Determine the [x, y] coordinate at the center of the cell enclosing the given text.  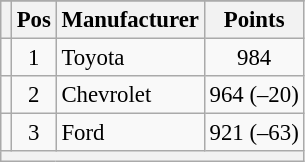
984 [254, 58]
Chevrolet [130, 95]
Toyota [130, 58]
Ford [130, 133]
921 (–63) [254, 133]
Points [254, 20]
Manufacturer [130, 20]
964 (–20) [254, 95]
1 [34, 58]
2 [34, 95]
Pos [34, 20]
3 [34, 133]
